From the cell containing the given text, extract its center point as (x, y) coordinate. 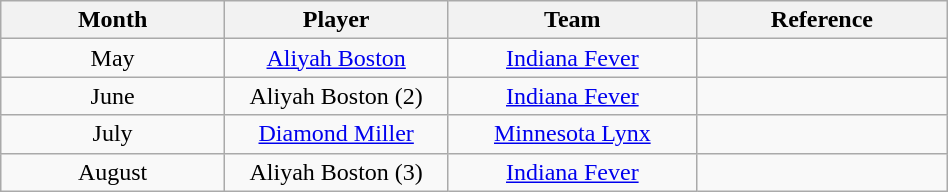
Minnesota Lynx (572, 134)
Diamond Miller (336, 134)
Player (336, 20)
July (113, 134)
August (113, 172)
Reference (822, 20)
Team (572, 20)
Aliyah Boston (3) (336, 172)
Month (113, 20)
Aliyah Boston (336, 58)
May (113, 58)
June (113, 96)
Aliyah Boston (2) (336, 96)
